Locate the cell with the specified text and output its (X, Y) center coordinate. 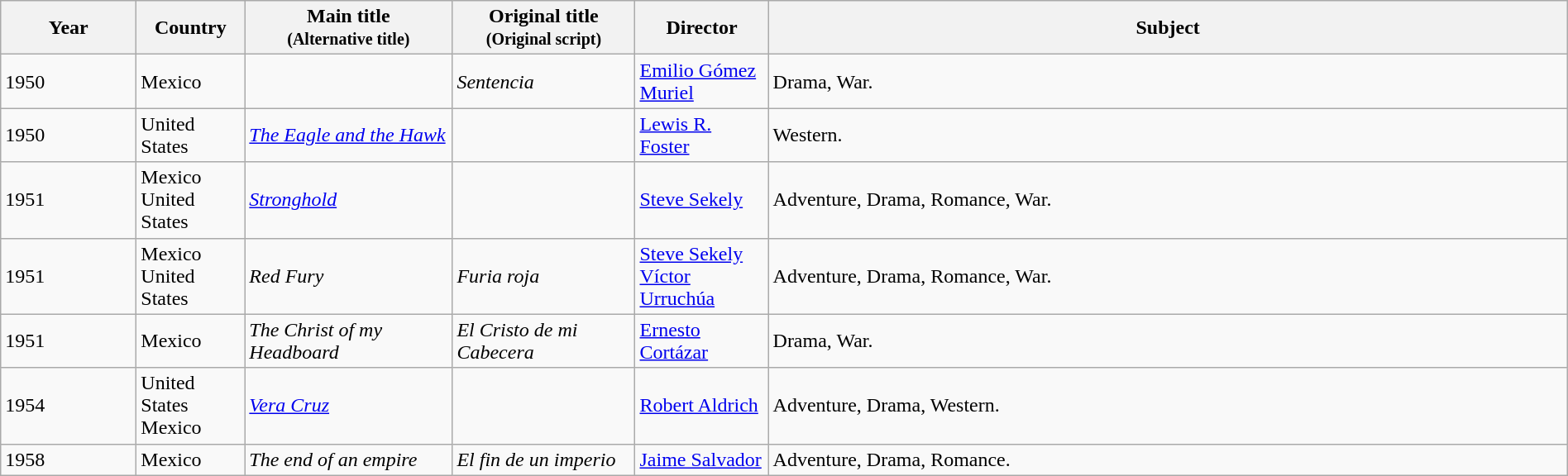
Vera Cruz (349, 406)
Sentencia (544, 81)
El fin de un imperio (544, 459)
Red Fury (349, 276)
Western. (1168, 136)
Lewis R. Foster (701, 136)
Main title(Alternative title) (349, 28)
Steve SekelyVíctor Urruchúa (701, 276)
Robert Aldrich (701, 406)
United States (190, 136)
Director (701, 28)
Stronghold (349, 200)
Ernesto Cortázar (701, 340)
Emilio Gómez Muriel (701, 81)
1958 (69, 459)
Adventure, Drama, Romance. (1168, 459)
Subject (1168, 28)
1954 (69, 406)
The Eagle and the Hawk (349, 136)
The Christ of my Headboard (349, 340)
The end of an empire (349, 459)
Adventure, Drama, Western. (1168, 406)
Furia roja (544, 276)
Jaime Salvador (701, 459)
El Cristo de mi Cabecera (544, 340)
United StatesMexico (190, 406)
Country (190, 28)
Steve Sekely (701, 200)
Year (69, 28)
Original title(Original script) (544, 28)
